Provide the (x, y) coordinate of the cell's center where the given text is located.  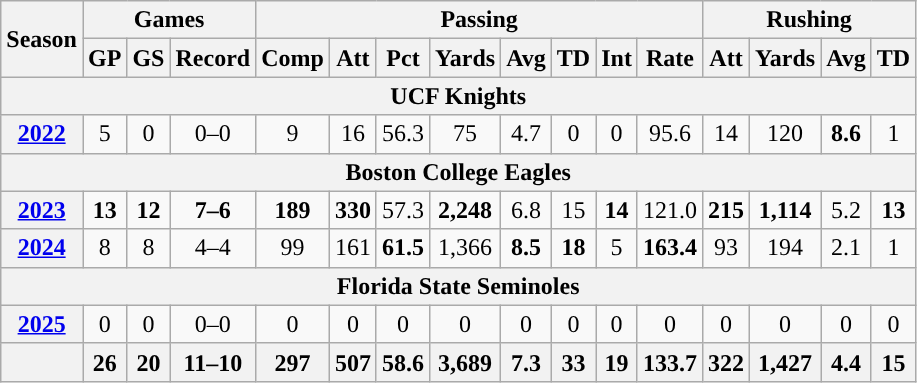
12 (148, 210)
161 (352, 248)
189 (293, 210)
16 (352, 134)
2,248 (466, 210)
75 (466, 134)
1,366 (466, 248)
2.1 (846, 248)
2022 (42, 134)
57.3 (402, 210)
19 (617, 362)
322 (726, 362)
9 (293, 134)
56.3 (402, 134)
1,114 (786, 210)
Games (168, 20)
120 (786, 134)
3,689 (466, 362)
4.7 (526, 134)
20 (148, 362)
4–4 (213, 248)
GP (104, 58)
507 (352, 362)
7–6 (213, 210)
121.0 (670, 210)
8.5 (526, 248)
Boston College Eagles (458, 172)
2023 (42, 210)
99 (293, 248)
18 (573, 248)
6.8 (526, 210)
4.4 (846, 362)
297 (293, 362)
Record (213, 58)
Passing (480, 20)
1,427 (786, 362)
93 (726, 248)
Comp (293, 58)
58.6 (402, 362)
194 (786, 248)
GS (148, 58)
61.5 (402, 248)
5.2 (846, 210)
Rushing (808, 20)
330 (352, 210)
Florida State Seminoles (458, 286)
8.6 (846, 134)
2025 (42, 324)
Rate (670, 58)
26 (104, 362)
Int (617, 58)
11–10 (213, 362)
Season (42, 39)
2024 (42, 248)
Pct (402, 58)
215 (726, 210)
UCF Knights (458, 96)
7.3 (526, 362)
163.4 (670, 248)
133.7 (670, 362)
95.6 (670, 134)
33 (573, 362)
